Return [X, Y] of the center of cell containing provided text 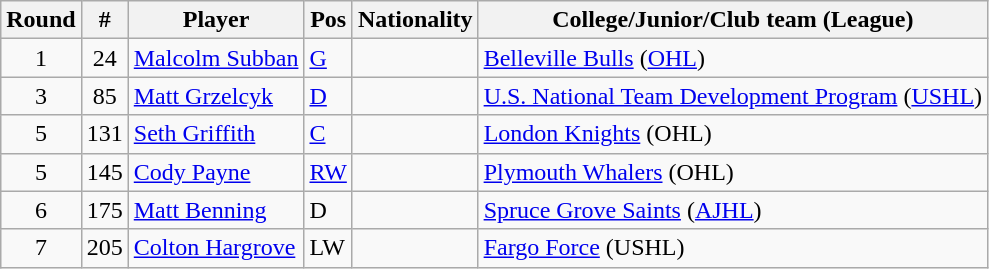
Matt Grzelcyk [216, 96]
145 [104, 172]
# [104, 20]
College/Junior/Club team (League) [733, 20]
3 [41, 96]
Pos [328, 20]
6 [41, 210]
U.S. National Team Development Program (USHL) [733, 96]
Malcolm Subban [216, 58]
85 [104, 96]
175 [104, 210]
24 [104, 58]
Round [41, 20]
Seth Griffith [216, 134]
C [328, 134]
Cody Payne [216, 172]
131 [104, 134]
Matt Benning [216, 210]
Player [216, 20]
London Knights (OHL) [733, 134]
7 [41, 248]
205 [104, 248]
Fargo Force (USHL) [733, 248]
Colton Hargrove [216, 248]
1 [41, 58]
Spruce Grove Saints (AJHL) [733, 210]
Plymouth Whalers (OHL) [733, 172]
LW [328, 248]
Nationality [415, 20]
G [328, 58]
RW [328, 172]
Belleville Bulls (OHL) [733, 58]
